Output the [X, Y] coordinate of the center of the cell containing the given text.  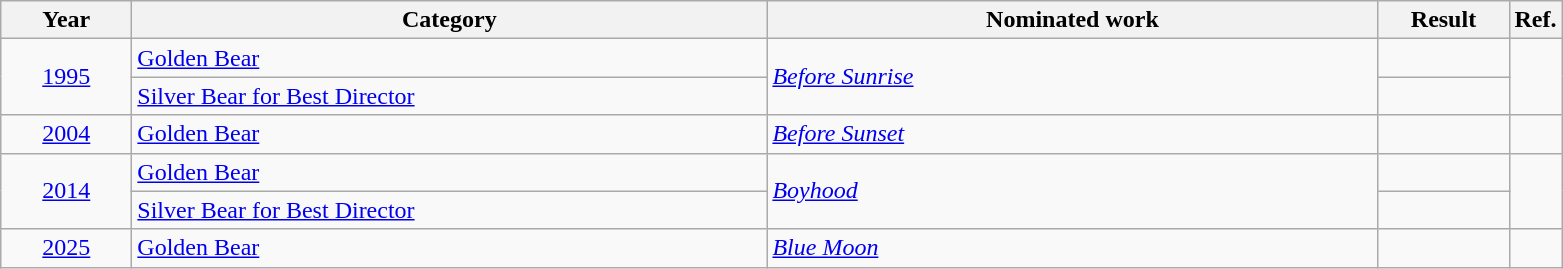
Category [450, 20]
Boyhood [1072, 191]
1995 [66, 77]
Year [66, 20]
Blue Moon [1072, 248]
Before Sunset [1072, 134]
Ref. [1536, 20]
2004 [66, 134]
2014 [66, 191]
2025 [66, 248]
Nominated work [1072, 20]
Result [1444, 20]
Before Sunrise [1072, 77]
